Extract the [x, y] coordinate from the center of the cell holding the provided text.  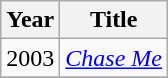
Title [114, 20]
2003 [30, 58]
Year [30, 20]
Chase Me [114, 58]
